Return [X, Y] of the center of cell containing provided text 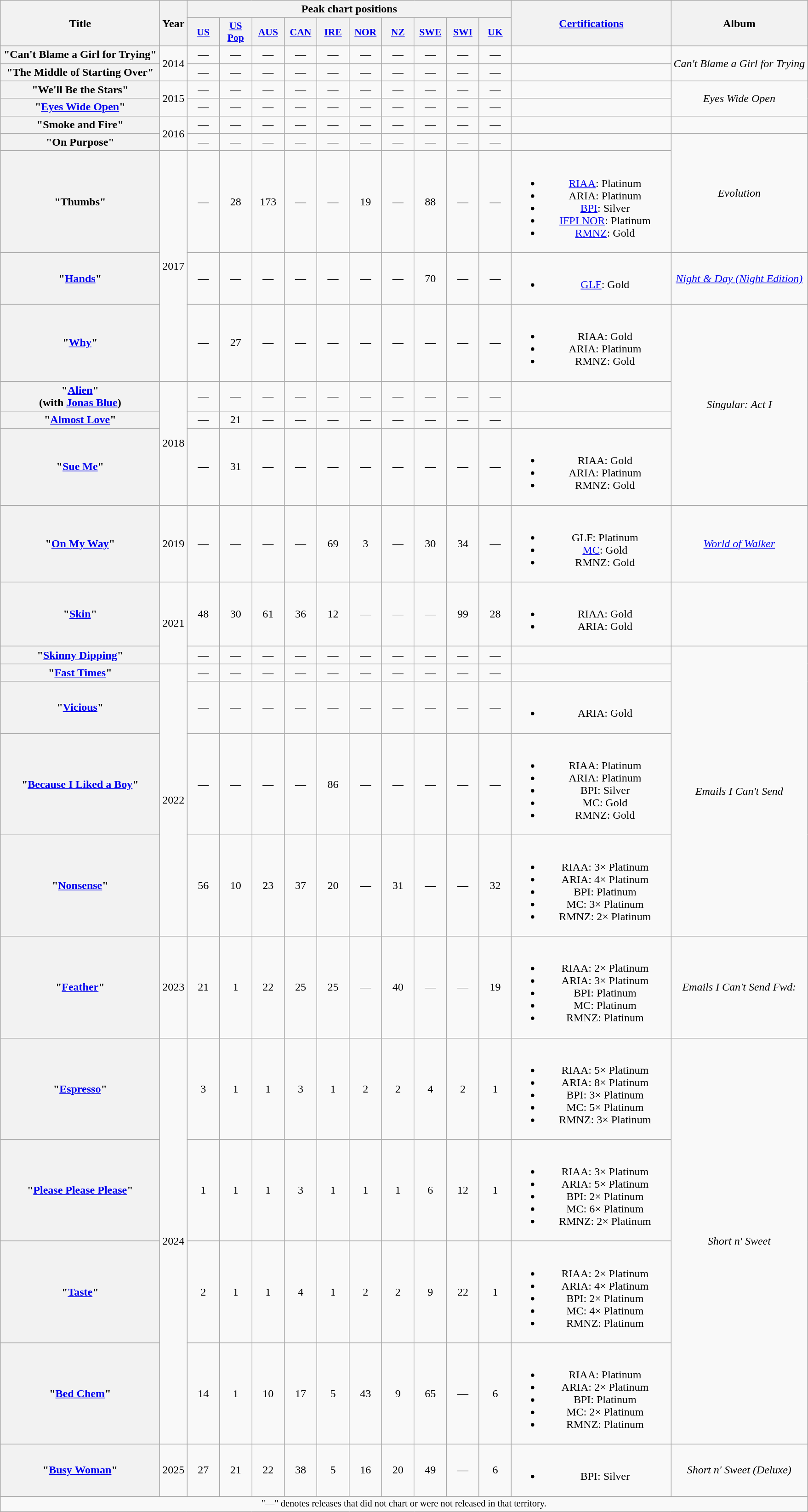
2019 [174, 544]
RIAA: 5× PlatinumARIA: 8× PlatinumBPI: 3× PlatinumMC: 5× PlatinumRMNZ: 3× Platinum [591, 1089]
NOR [366, 32]
36 [301, 614]
"Nonsense" [80, 886]
173 [268, 201]
"Smoke and Fire" [80, 125]
23 [268, 886]
99 [463, 614]
"Because I Liked a Boy" [80, 784]
Year [174, 23]
17 [301, 1393]
RIAA: 3× PlatinumARIA: 4× PlatinumBPI: PlatinumMC: 3× PlatinumRMNZ: 2× Platinum [591, 886]
Title [80, 23]
ARIA: Gold [591, 708]
RIAA: GoldARIA: Gold [591, 614]
"Hands" [80, 278]
"Taste" [80, 1292]
34 [463, 544]
Peak chart positions [349, 9]
"—" denotes releases that did not chart or were not released in that territory. [404, 1504]
40 [398, 987]
14 [203, 1393]
37 [301, 886]
UK [495, 32]
SWI [463, 32]
"Bed Chem" [80, 1393]
"Feather" [80, 987]
"Skin" [80, 614]
"Fast Times" [80, 673]
"Eyes Wide Open" [80, 107]
2018 [174, 443]
IRE [333, 32]
69 [333, 544]
70 [430, 278]
US [203, 32]
"Why" [80, 343]
"Can't Blame a Girl for Trying" [80, 55]
2023 [174, 987]
Short n' Sweet (Deluxe) [739, 1470]
86 [333, 784]
GLF: PlatinumMC: GoldRMNZ: Gold [591, 544]
88 [430, 201]
"Vicious" [80, 708]
BPI: Silver [591, 1470]
"On My Way" [80, 544]
16 [366, 1470]
43 [366, 1393]
RIAA: PlatinumARIA: PlatinumBPI: SilverIFPI NOR: PlatinumRMNZ: Gold [591, 201]
"Alien"(with Jonas Blue) [80, 396]
2014 [174, 63]
RIAA: 2× PlatinumARIA: 3× PlatinumBPI: PlatinumMC: PlatinumRMNZ: Platinum [591, 987]
Evolution [739, 193]
"Sue Me" [80, 467]
2017 [174, 266]
2024 [174, 1241]
"Thumbs" [80, 201]
32 [495, 886]
RIAA: PlatinumARIA: 2× PlatinumBPI: PlatinumMC: 2× PlatinumRMNZ: Platinum [591, 1393]
38 [301, 1470]
49 [430, 1470]
56 [203, 886]
"Almost Love" [80, 420]
AUS [268, 32]
World of Walker [739, 544]
CAN [301, 32]
"The Middle of Starting Over" [80, 72]
NZ [398, 32]
RIAA: 2× PlatinumARIA: 4× PlatinumBPI: 2× PlatinumMC: 4× PlatinumRMNZ: Platinum [591, 1292]
2025 [174, 1470]
GLF: Gold [591, 278]
USPop [235, 32]
Emails I Can't Send [739, 791]
"On Purpose" [80, 142]
SWE [430, 32]
Emails I Can't Send Fwd: [739, 987]
"Please Please Please" [80, 1190]
61 [268, 614]
"Espresso" [80, 1089]
2021 [174, 623]
Can't Blame a Girl for Trying [739, 63]
"Skinny Dipping" [80, 655]
48 [203, 614]
"Busy Woman" [80, 1470]
2016 [174, 133]
2015 [174, 98]
Night & Day (Night Edition) [739, 278]
RIAA: PlatinumARIA: PlatinumBPI: SilverMC: GoldRMNZ: Gold [591, 784]
Short n' Sweet [739, 1241]
RIAA: 3× PlatinumARIA: 5× PlatinumBPI: 2× PlatinumMC: 6× PlatinumRMNZ: 2× Platinum [591, 1190]
Eyes Wide Open [739, 98]
Certifications [591, 23]
Singular: Act I [739, 404]
"We'll Be the Stars" [80, 90]
Album [739, 23]
2022 [174, 800]
65 [430, 1393]
